Find where the given text appears and provide that cell's center as (X, Y) coordinate. 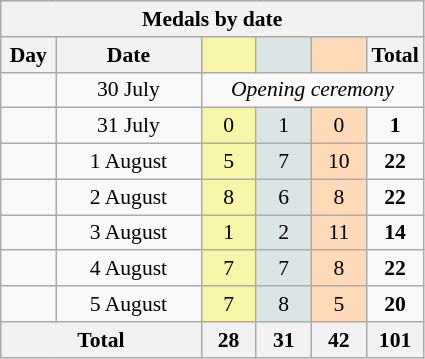
Opening ceremony (312, 90)
4 August (128, 269)
14 (394, 233)
Day (28, 55)
31 July (128, 126)
6 (284, 197)
1 August (128, 162)
28 (228, 340)
Date (128, 55)
5 August (128, 304)
3 August (128, 233)
31 (284, 340)
20 (394, 304)
30 July (128, 90)
10 (338, 162)
2 August (128, 197)
101 (394, 340)
2 (284, 233)
Medals by date (212, 19)
42 (338, 340)
11 (338, 233)
